From the cell containing the given text, extract its center point as (X, Y) coordinate. 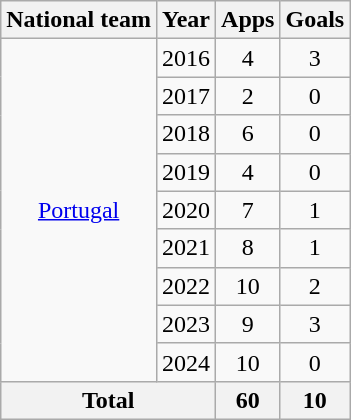
2018 (186, 134)
60 (248, 400)
6 (248, 134)
7 (248, 210)
2022 (186, 286)
Year (186, 20)
2021 (186, 248)
8 (248, 248)
2019 (186, 172)
Apps (248, 20)
9 (248, 324)
2024 (186, 362)
Total (108, 400)
National team (79, 20)
2023 (186, 324)
2017 (186, 96)
Portugal (79, 210)
2020 (186, 210)
2016 (186, 58)
Goals (315, 20)
